Search for the cell housing the specified text and yield its (x, y) center coordinate. 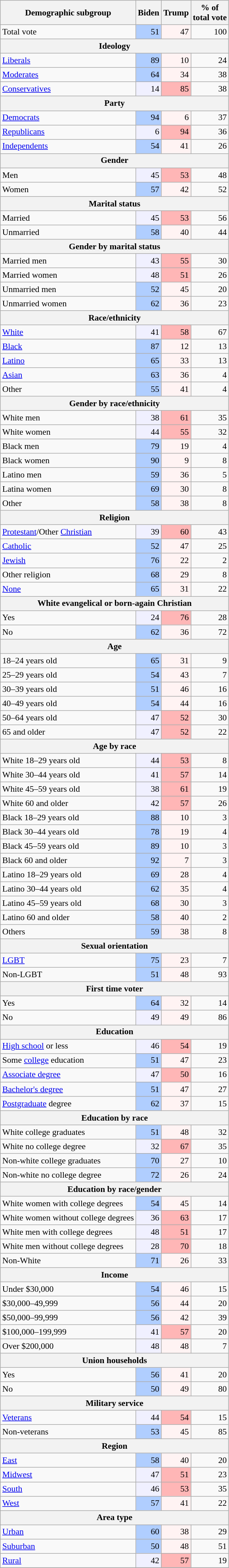
Black men (68, 446)
Unmarried (68, 232)
Biden (149, 13)
86 (210, 1018)
Latina women (68, 489)
Republicans (68, 132)
Party (115, 103)
Race/ethnicity (115, 318)
White 18–29 years old (68, 761)
Asian (68, 375)
Trump (176, 13)
Gender (115, 161)
Others (68, 932)
Religion (115, 518)
Non-White (68, 1261)
Married men (68, 261)
Midwest (68, 1475)
Latino 30–44 years old (68, 889)
71 (149, 1261)
Unmarried men (68, 289)
18–24 years old (68, 661)
Suburban (68, 1546)
White no college degree (68, 1146)
White women with college degrees (68, 1203)
White men with college degrees (68, 1232)
5 (210, 475)
High school or less (68, 1046)
Veterans (68, 1418)
Latino men (68, 475)
Black women (68, 461)
30–39 years old (68, 689)
White women without college degrees (68, 1218)
Total vote (68, 32)
Other religion (68, 575)
Marital status (115, 204)
Education (115, 1032)
50–64 years old (68, 718)
88 (149, 818)
White college graduates (68, 1132)
LGBT (68, 961)
Non-LGBT (68, 975)
Postgraduate degree (68, 1104)
Area type (115, 1518)
White 45–59 years old (68, 789)
Sexual orientation (115, 946)
40–49 years old (68, 703)
Conservatives (68, 89)
White evangelical or born-again Christian (115, 604)
South (68, 1489)
Protestant/Other Christian (68, 532)
Union households (115, 1360)
Rural (68, 1560)
Latino 45–59 years old (68, 903)
75 (149, 961)
Latino 60 and older (68, 918)
Urban (68, 1532)
None (68, 589)
79 (149, 446)
West (68, 1503)
% oftotal vote (210, 13)
18 (210, 1246)
92 (149, 861)
80 (210, 1389)
25 (210, 546)
White 60 and older (68, 804)
Black 30–44 years old (68, 832)
White men without college degrees (68, 1246)
Education by race/gender (115, 1189)
Region (115, 1446)
12 (176, 346)
Non-white college graduates (68, 1161)
East (68, 1461)
Some college education (68, 1060)
Age (115, 646)
Men (68, 175)
Education by race (115, 1118)
Catholic (68, 546)
Black (68, 346)
Black 45–59 years old (68, 846)
Non-veterans (68, 1432)
Jewish (68, 561)
$100,000–199,999 (68, 1332)
Gender by marital status (115, 246)
Liberals (68, 61)
Under $30,000 (68, 1289)
Women (68, 189)
87 (149, 346)
Black 18–29 years old (68, 818)
White (68, 332)
Over $200,000 (68, 1346)
Ideology (115, 46)
Military service (115, 1404)
$30,000–49,999 (68, 1303)
$50,000–99,999 (68, 1318)
First time voter (115, 989)
Latino 18–29 years old (68, 875)
Demographic subgroup (68, 13)
White 30–44 years old (68, 775)
Income (115, 1275)
Age by race (115, 746)
Unmarried women (68, 304)
Gender by race/ethnicity (115, 403)
Associate degree (68, 1075)
Black 60 and older (68, 861)
Democrats (68, 118)
Bachelor's degree (68, 1089)
90 (149, 461)
25–29 years old (68, 675)
Independents (68, 146)
White men (68, 418)
78 (149, 832)
Moderates (68, 75)
Latino (68, 361)
34 (176, 75)
100 (210, 32)
Married women (68, 275)
65 and older (68, 732)
Non-white no college degree (68, 1175)
White women (68, 432)
93 (210, 975)
Married (68, 218)
